Find where the given text appears and provide that cell's center as [x, y] coordinate. 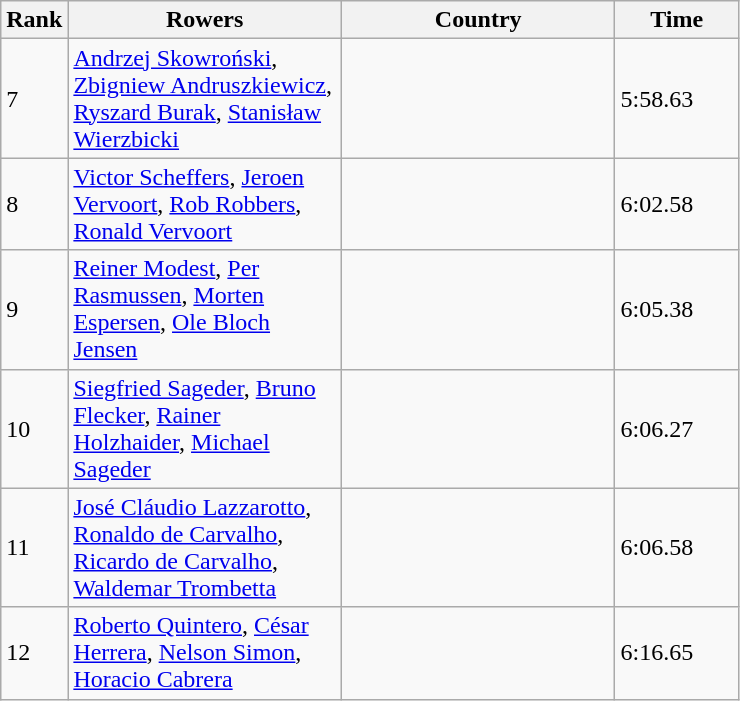
10 [34, 428]
6:16.65 [677, 653]
Time [677, 20]
Andrzej Skowroński, Zbigniew Andruszkiewicz, Ryszard Burak, Stanisław Wierzbicki [205, 98]
6:06.58 [677, 548]
6:06.27 [677, 428]
8 [34, 204]
Victor Scheffers, Jeroen Vervoort, Rob Robbers, Ronald Vervoort [205, 204]
11 [34, 548]
Rank [34, 20]
9 [34, 310]
Siegfried Sageder, Bruno Flecker, Rainer Holzhaider, Michael Sageder [205, 428]
5:58.63 [677, 98]
Roberto Quintero, César Herrera, Nelson Simon, Horacio Cabrera [205, 653]
Country [478, 20]
Reiner Modest, Per Rasmussen, Morten Espersen, Ole Bloch Jensen [205, 310]
José Cláudio Lazzarotto, Ronaldo de Carvalho, Ricardo de Carvalho, Waldemar Trombetta [205, 548]
6:02.58 [677, 204]
Rowers [205, 20]
7 [34, 98]
12 [34, 653]
6:05.38 [677, 310]
